Return [x, y] of the center of cell containing provided text 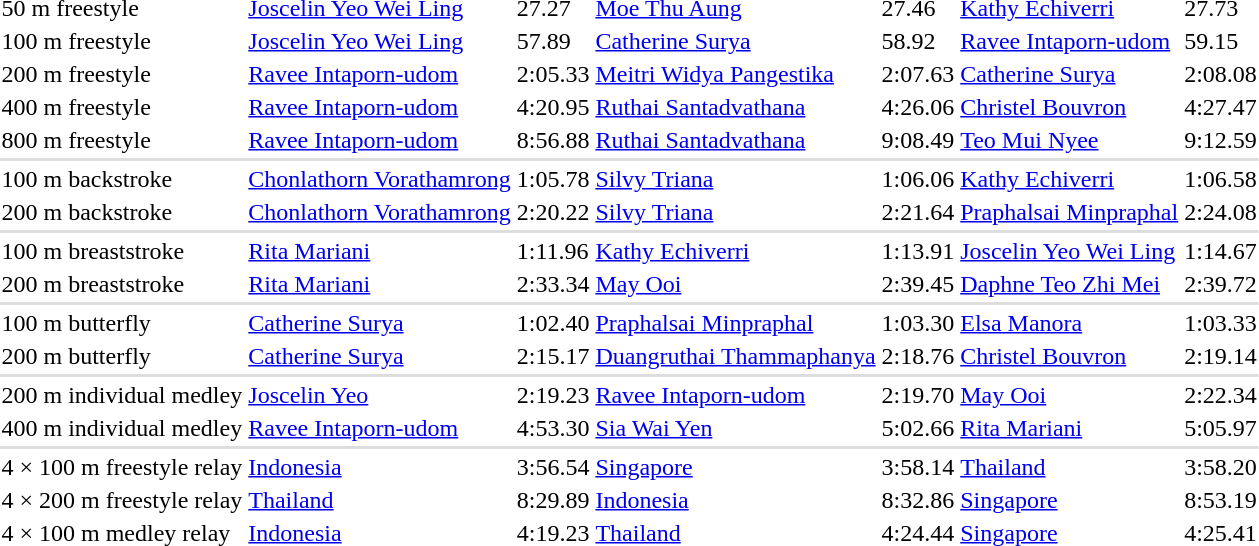
8:56.88 [553, 140]
Elsa Manora [1070, 323]
200 m backstroke [122, 212]
58.92 [918, 41]
2:05.33 [553, 74]
8:32.86 [918, 500]
2:07.63 [918, 74]
9:12.59 [1221, 140]
1:06.58 [1221, 179]
5:05.97 [1221, 428]
4:53.30 [553, 428]
Duangruthai Thammaphanya [736, 356]
400 m freestyle [122, 107]
200 m individual medley [122, 395]
2:20.22 [553, 212]
800 m freestyle [122, 140]
4:26.06 [918, 107]
100 m breaststroke [122, 251]
1:02.40 [553, 323]
8:53.19 [1221, 500]
1:13.91 [918, 251]
1:11.96 [553, 251]
2:15.17 [553, 356]
1:06.06 [918, 179]
2:39.45 [918, 284]
200 m freestyle [122, 74]
1:05.78 [553, 179]
8:29.89 [553, 500]
2:33.34 [553, 284]
2:24.08 [1221, 212]
3:58.20 [1221, 467]
4 × 200 m freestyle relay [122, 500]
1:14.67 [1221, 251]
Sia Wai Yen [736, 428]
200 m butterfly [122, 356]
57.89 [553, 41]
3:58.14 [918, 467]
3:56.54 [553, 467]
100 m backstroke [122, 179]
4:20.95 [553, 107]
200 m breaststroke [122, 284]
100 m freestyle [122, 41]
59.15 [1221, 41]
2:22.34 [1221, 395]
2:08.08 [1221, 74]
9:08.49 [918, 140]
100 m butterfly [122, 323]
2:21.64 [918, 212]
Joscelin Yeo [380, 395]
400 m individual medley [122, 428]
5:02.66 [918, 428]
4 × 100 m freestyle relay [122, 467]
4:27.47 [1221, 107]
2:19.70 [918, 395]
Teo Mui Nyee [1070, 140]
2:39.72 [1221, 284]
Meitri Widya Pangestika [736, 74]
Daphne Teo Zhi Mei [1070, 284]
2:19.14 [1221, 356]
2:18.76 [918, 356]
2:19.23 [553, 395]
1:03.33 [1221, 323]
1:03.30 [918, 323]
